Detect which cell encompasses the target text, then output its [X, Y] center coordinate. 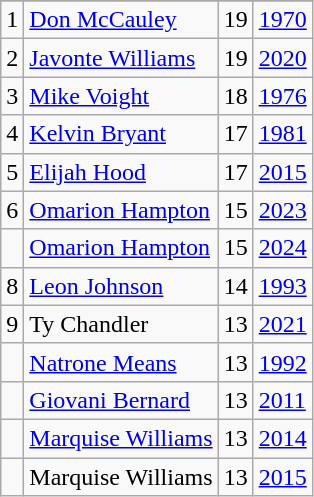
1993 [282, 286]
Don McCauley [121, 20]
1976 [282, 96]
6 [12, 210]
2023 [282, 210]
2024 [282, 248]
2 [12, 58]
9 [12, 324]
4 [12, 134]
2014 [282, 438]
Mike Voight [121, 96]
1992 [282, 362]
Giovani Bernard [121, 400]
3 [12, 96]
1981 [282, 134]
14 [236, 286]
Elijah Hood [121, 172]
1970 [282, 20]
2011 [282, 400]
Javonte Williams [121, 58]
2020 [282, 58]
Ty Chandler [121, 324]
8 [12, 286]
2021 [282, 324]
1 [12, 20]
Kelvin Bryant [121, 134]
Leon Johnson [121, 286]
18 [236, 96]
5 [12, 172]
Natrone Means [121, 362]
